Search for the cell housing the specified text and yield its [X, Y] center coordinate. 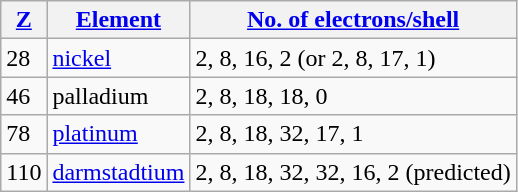
platinum [118, 134]
28 [24, 58]
110 [24, 172]
palladium [118, 96]
nickel [118, 58]
78 [24, 134]
2, 8, 16, 2 (or 2, 8, 17, 1) [353, 58]
2, 8, 18, 32, 17, 1 [353, 134]
Element [118, 20]
darmstadtium [118, 172]
46 [24, 96]
Z [24, 20]
2, 8, 18, 32, 32, 16, 2 (predicted) [353, 172]
No. of electrons/shell [353, 20]
2, 8, 18, 18, 0 [353, 96]
